Scan for the cell matching the given text and deliver its [X, Y] coordinate at center. 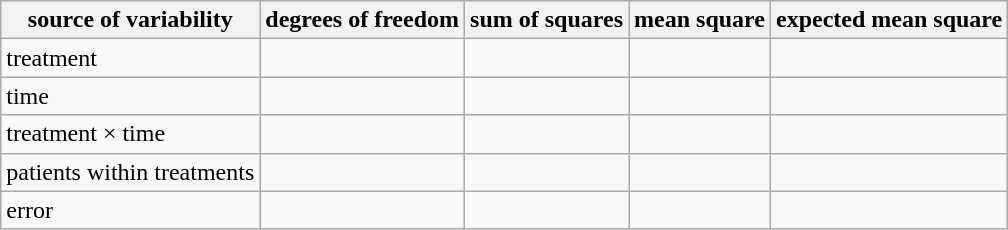
treatment × time [130, 134]
source of variability [130, 20]
treatment [130, 58]
patients within treatments [130, 172]
mean square [700, 20]
time [130, 96]
expected mean square [888, 20]
sum of squares [547, 20]
error [130, 210]
degrees of freedom [362, 20]
